Return (X, Y) of the center of cell containing provided text 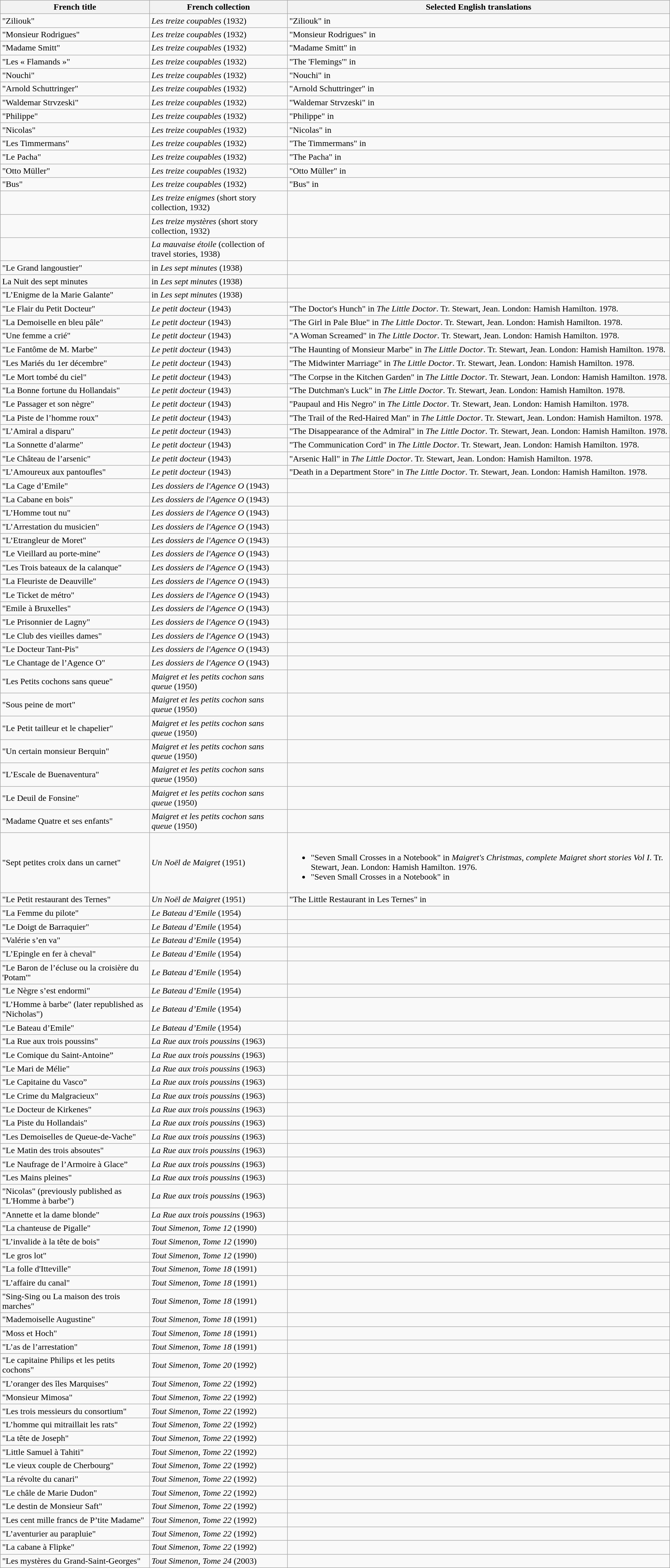
"L’oranger des îles Marquises" (75, 1384)
"Le destin de Monsieur Saft" (75, 1506)
"Waldemar Strvzeski" (75, 102)
"La Bonne fortune du Hollandais" (75, 390)
"Les « Flamands »" (75, 62)
"Le Grand langoustier" (75, 268)
"L’homme qui mitraillait les rats" (75, 1424)
"L’Epingle en fer à cheval" (75, 954)
"The Trail of the Red-Haired Man" in The Little Doctor. Tr. Stewart, Jean. London: Hamish Hamilton. 1978. (479, 418)
"Little Samuel à Tahiti" (75, 1452)
"Le Château de l’arsenic" (75, 459)
"Sept petites croix dans un carnet" (75, 863)
"La Sonnette d’alarme" (75, 445)
"The Corpse in the Kitchen Garden" in The Little Doctor. Tr. Stewart, Jean. London: Hamish Hamilton. 1978. (479, 377)
"Annette et la dame blonde" (75, 1215)
"Le Club des vieilles dames" (75, 635)
"Le Nègre s’est endormi" (75, 991)
"La Piste du Hollandais" (75, 1123)
"Madame Smitt" in (479, 48)
"Le vieux couple de Cherbourg" (75, 1466)
"L’invalide à la tête de bois" (75, 1242)
"Le Mort tombé du ciel" (75, 377)
"Madame Smitt" (75, 48)
"Les Trois bateaux de la calanque" (75, 567)
"La cabane à Flipke" (75, 1547)
"La Piste de l’homme roux" (75, 418)
"The Disappearance of the Admiral" in The Little Doctor. Tr. Stewart, Jean. London: Hamish Hamilton. 1978. (479, 431)
La Nuit des sept minutes (75, 281)
"The Communication Cord" in The Little Doctor. Tr. Stewart, Jean. London: Hamish Hamilton. 1978. (479, 445)
"Le Naufrage de l’Armoire à Glace” (75, 1164)
"Monsieur Mimosa" (75, 1397)
"Emile à Bruxelles" (75, 608)
"La tête de Joseph" (75, 1438)
"Monsieur Rodrigues" (75, 34)
"L’Homme tout nu" (75, 513)
"The Timmermans" in (479, 143)
"Nicolas" in (479, 130)
"Le châle de Marie Dudon" (75, 1493)
"Ziliouk" (75, 21)
"Nicolas" (previously published as "L'Homme à barbe") (75, 1196)
"Le Flair du Petit Docteur" (75, 309)
"L’Enigme de la Marie Galante" (75, 295)
"L’affaire du canal" (75, 1283)
Tout Simenon, Tome 24 (2003) (218, 1561)
"La Cabane en bois" (75, 499)
"Les Demoiselles de Queue-de-Vache" (75, 1137)
"The Doctor's Hunch" in The Little Doctor. Tr. Stewart, Jean. London: Hamish Hamilton. 1978. (479, 309)
"La chanteuse de Pigalle" (75, 1228)
"Le Comique du Saint-Antoine” (75, 1055)
"Une femme a crié" (75, 336)
"Le Fantôme de M. Marbe" (75, 349)
"Arnold Schuttringer" in (479, 89)
"Mademoiselle Augustine" (75, 1320)
"Le Passager et son nègre" (75, 404)
"L’Escale de Buenaventura" (75, 775)
"La Cage d’Emile" (75, 486)
"Bus" in (479, 184)
"Valérie s’en va" (75, 940)
"Le Chantage de l’Agence O" (75, 663)
"La révolte du canari" (75, 1479)
"Le Ticket de métro" (75, 595)
"Le gros lot" (75, 1255)
"Les Mariés du 1er décembre" (75, 363)
"Nouchi" in (479, 75)
Les treize enigmes (short story collection, 1932) (218, 203)
"Le Pacha" (75, 157)
"The Midwinter Marriage" in The Little Doctor. Tr. Stewart, Jean. London: Hamish Hamilton. 1978. (479, 363)
"Le Matin des trois absoutes" (75, 1150)
"Le capitaine Philips et les petits cochons" (75, 1365)
"Les mystères du Grand-Saint-Georges" (75, 1561)
"Les trois messieurs du consortium" (75, 1411)
Tout Simenon, Tome 20 (1992) (218, 1365)
French title (75, 7)
"The Haunting of Monsieur Marbe" in The Little Doctor. Tr. Stewart, Jean. London: Hamish Hamilton. 1978. (479, 349)
"Nicolas" (75, 130)
"Le Vieillard au porte-mine" (75, 554)
"L’Amoureux aux pantoufles" (75, 472)
"Le Petit tailleur et le chapelier" (75, 728)
"Le Petit restaurant des Ternes" (75, 899)
"Otto Müller" in (479, 171)
"La Fleuriste de Deauville" (75, 581)
"La Demoiselle en bleu pâle" (75, 322)
"A Woman Screamed" in The Little Doctor. Tr. Stewart, Jean. London: Hamish Hamilton. 1978. (479, 336)
"Moss et Hoch" (75, 1333)
"Monsieur Rodrigues" in (479, 34)
"Paupaul and His Negro" in The Little Doctor. Tr. Stewart, Jean. London: Hamish Hamilton. 1978. (479, 404)
"Le Mari de Mélie" (75, 1069)
"Les cent mille francs de P’tite Madame" (75, 1520)
La mauvaise étoile (collection of travel stories, 1938) (218, 249)
"Le Prisonnier de Lagny" (75, 622)
"L’Arrestation du musicien" (75, 527)
"L’Amiral a disparu" (75, 431)
"Arsenic Hall" in The Little Doctor. Tr. Stewart, Jean. London: Hamish Hamilton. 1978. (479, 459)
Selected English translations (479, 7)
"La Rue aux trois poussins" (75, 1041)
"Philippe" (75, 116)
"The Pacha" in (479, 157)
"Le Crime du Malgracieux" (75, 1096)
"Sous peine de mort" (75, 705)
"The Little Restaurant in Les Ternes" in (479, 899)
"Le Capitaine du Vasco” (75, 1082)
"L’Etrangleur de Moret" (75, 540)
"Nouchi" (75, 75)
"The 'Flemings'" in (479, 62)
"The Dutchman's Luck" in The Little Doctor. Tr. Stewart, Jean. London: Hamish Hamilton. 1978. (479, 390)
"Madame Quatre et ses enfants" (75, 821)
"Un certain monsieur Berquin" (75, 751)
French collection (218, 7)
"Le Bateau d’Emile" (75, 1028)
"La folle d'Itteville" (75, 1269)
"L’Homme à barbe" (later republished as "Nicholas") (75, 1010)
"L’as de l’arrestation" (75, 1347)
"Waldemar Strvzeski" in (479, 102)
"Les Timmermans" (75, 143)
"Philippe" in (479, 116)
"La Femme du pilote" (75, 913)
"Ziliouk" in (479, 21)
"Sing-Sing ou La maison des trois marches" (75, 1301)
"Death in a Department Store" in The Little Doctor. Tr. Stewart, Jean. London: Hamish Hamilton. 1978. (479, 472)
"Le Doigt de Barraquier" (75, 926)
"Otto Müller" (75, 171)
Les treize mystères (short story collection, 1932) (218, 226)
"Le Baron de l’écluse ou la croisière du 'Potam'" (75, 972)
"Les Mains pleines" (75, 1177)
"Bus" (75, 184)
"Les Petits cochons sans queue" (75, 682)
"Le Deuil de Fonsine" (75, 798)
"Arnold Schuttringer" (75, 89)
"Le Docteur Tant-Pis" (75, 649)
"The Girl in Pale Blue" in The Little Doctor. Tr. Stewart, Jean. London: Hamish Hamilton. 1978. (479, 322)
"Le Docteur de Kirkenes" (75, 1109)
"L’aventurier au parapluie" (75, 1534)
